Locate the cell with the specified text and output its (x, y) center coordinate. 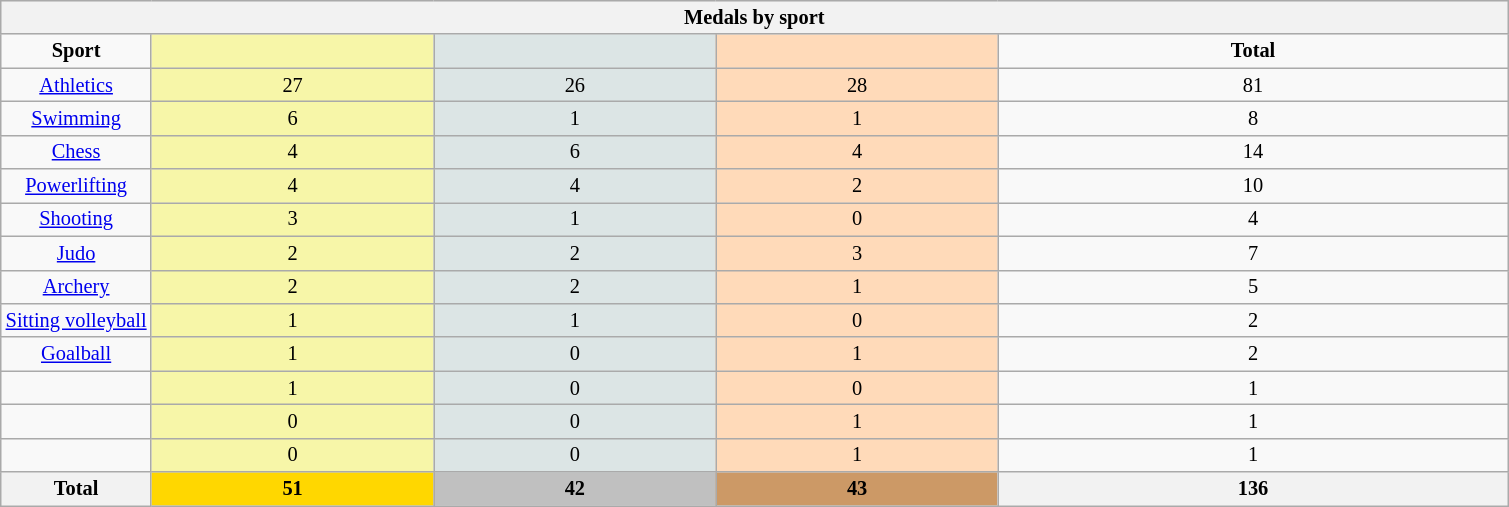
136 (1253, 489)
10 (1253, 186)
Chess (76, 152)
Medals by sport (754, 17)
Judo (76, 253)
Sitting volleyball (76, 320)
Swimming (76, 118)
43 (857, 489)
7 (1253, 253)
Archery (76, 287)
26 (575, 85)
Powerlifting (76, 186)
51 (292, 489)
8 (1253, 118)
28 (857, 85)
Sport (76, 51)
14 (1253, 152)
Athletics (76, 85)
27 (292, 85)
42 (575, 489)
Goalball (76, 354)
81 (1253, 85)
5 (1253, 287)
Shooting (76, 219)
